Detect which cell encompasses the target text, then output its (x, y) center coordinate. 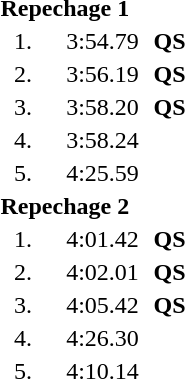
3:58.24 (102, 140)
3:56.19 (102, 74)
4:05.42 (102, 305)
4:02.01 (102, 272)
3:58.20 (102, 107)
3:54.79 (102, 41)
4:26.30 (102, 338)
4:01.42 (102, 239)
4:25.59 (102, 173)
